Return [X, Y] of the center of cell containing provided text 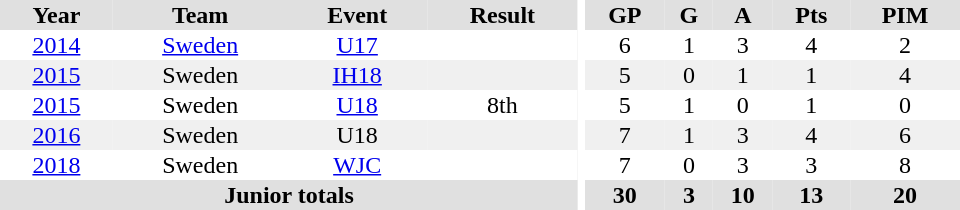
10 [743, 195]
30 [625, 195]
20 [905, 195]
Result [502, 15]
2018 [56, 165]
WJC [358, 165]
13 [812, 195]
A [743, 15]
8th [502, 105]
2016 [56, 135]
G [689, 15]
IH18 [358, 75]
PIM [905, 15]
Year [56, 15]
Event [358, 15]
U17 [358, 45]
Team [200, 15]
2 [905, 45]
GP [625, 15]
8 [905, 165]
Pts [812, 15]
Junior totals [289, 195]
2014 [56, 45]
